Return the (x, y) coordinate for the center point of the cell that contains the specified text.  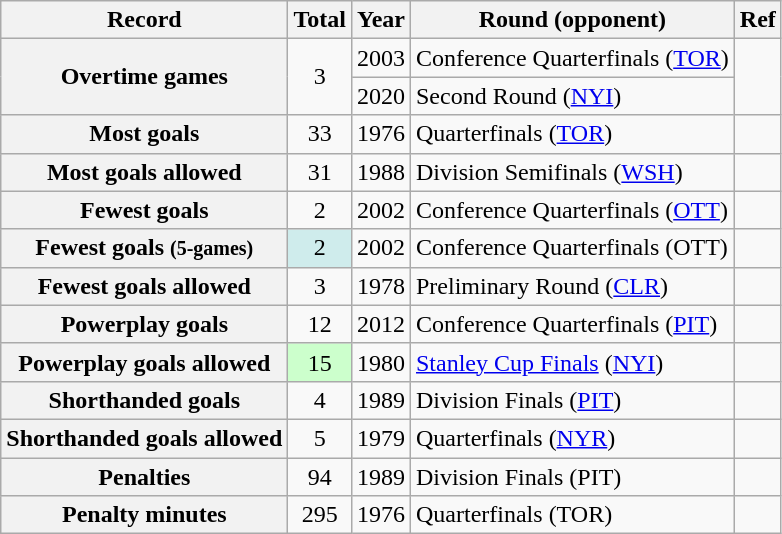
Quarterfinals (NYR) (572, 438)
Total (320, 20)
Conference Quarterfinals (PIT) (572, 324)
Shorthanded goals (144, 400)
2012 (380, 324)
Conference Quarterfinals (TOR) (572, 58)
Ref (758, 20)
1988 (380, 172)
2003 (380, 58)
Most goals allowed (144, 172)
Stanley Cup Finals (NYI) (572, 362)
Shorthanded goals allowed (144, 438)
Round (opponent) (572, 20)
Penalties (144, 477)
Second Round (NYI) (572, 96)
Penalty minutes (144, 515)
31 (320, 172)
Powerplay goals allowed (144, 362)
94 (320, 477)
33 (320, 134)
Overtime games (144, 77)
1980 (380, 362)
Powerplay goals (144, 324)
Fewest goals (144, 210)
1978 (380, 286)
4 (320, 400)
Division Semifinals (WSH) (572, 172)
Fewest goals (5-games) (144, 248)
295 (320, 515)
12 (320, 324)
2020 (380, 96)
Record (144, 20)
5 (320, 438)
Preliminary Round (CLR) (572, 286)
15 (320, 362)
Fewest goals allowed (144, 286)
Most goals (144, 134)
Year (380, 20)
1979 (380, 438)
